Determine the (X, Y) coordinate at the center of the cell enclosing the given text.  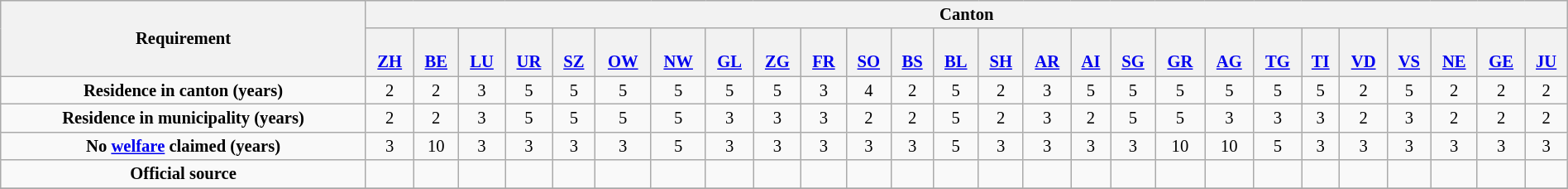
NW (678, 52)
Residence in canton (years) (184, 90)
TI (1321, 52)
SG (1133, 52)
Requirement (184, 38)
AI (1091, 52)
VS (1409, 52)
VD (1364, 52)
GE (1501, 52)
OW (623, 52)
TG (1278, 52)
BL (956, 52)
BS (913, 52)
FR (824, 52)
UR (529, 52)
JU (1546, 52)
Official source (184, 174)
AG (1229, 52)
SO (868, 52)
SZ (574, 52)
GR (1179, 52)
NE (1454, 52)
GL (729, 52)
No welfare claimed (years) (184, 146)
ZH (390, 52)
LU (481, 52)
BE (436, 52)
AR (1047, 52)
Residence in municipality (years) (184, 119)
Canton (966, 14)
4 (868, 90)
SH (1001, 52)
ZG (777, 52)
